Extract the (X, Y) coordinate from the center of the cell holding the provided text.  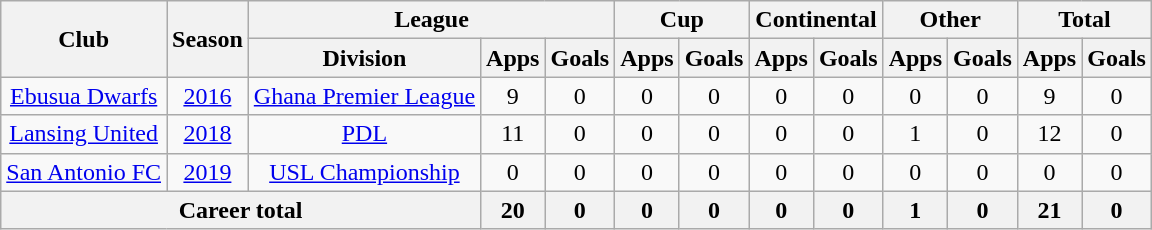
Division (364, 58)
2016 (208, 96)
San Antonio FC (84, 172)
Ghana Premier League (364, 96)
Continental (816, 20)
Lansing United (84, 134)
2018 (208, 134)
Cup (682, 20)
21 (1049, 210)
20 (513, 210)
2019 (208, 172)
League (431, 20)
12 (1049, 134)
11 (513, 134)
Season (208, 39)
USL Championship (364, 172)
Total (1084, 20)
PDL (364, 134)
Career total (241, 210)
Ebusua Dwarfs (84, 96)
Other (950, 20)
Club (84, 39)
